From the cell containing the given text, extract its center point as [x, y] coordinate. 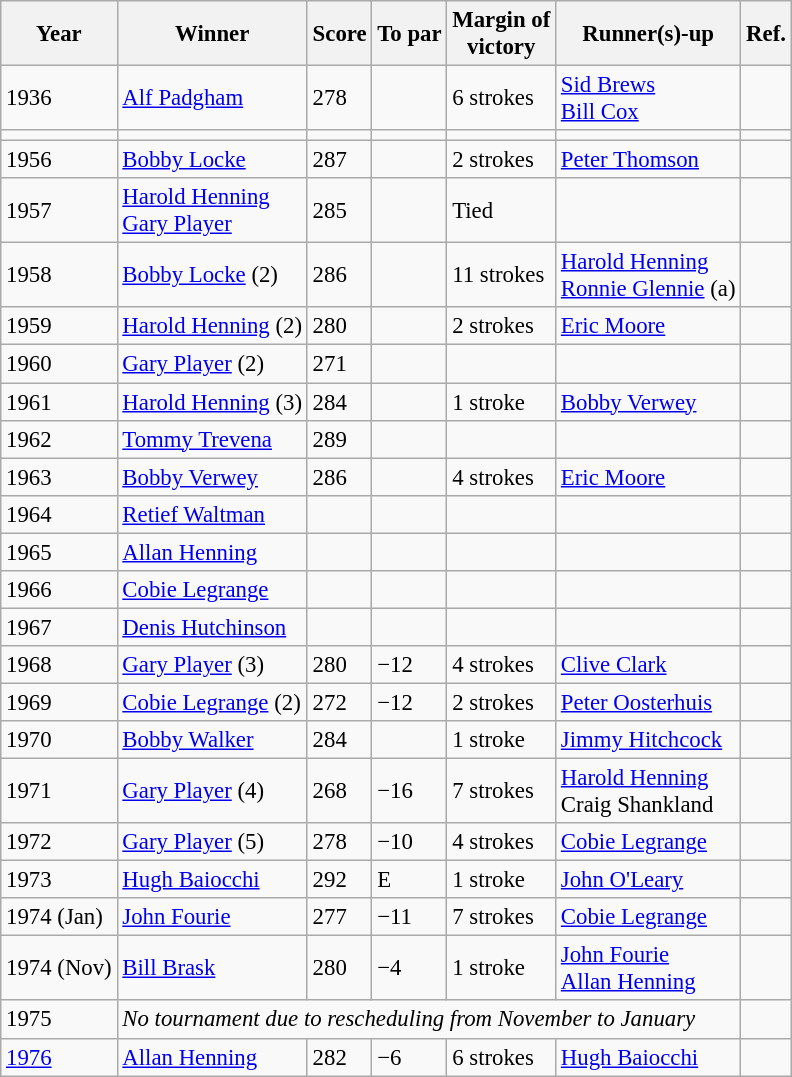
−10 [410, 842]
Retief Waltman [212, 514]
1960 [59, 364]
Runner(s)-up [648, 34]
1964 [59, 514]
282 [340, 1057]
1968 [59, 665]
1967 [59, 627]
1970 [59, 740]
−16 [410, 792]
1958 [59, 276]
Harold Henning Craig Shankland [648, 792]
No tournament due to rescheduling from November to January [429, 1020]
Tied [502, 210]
1973 [59, 880]
Gary Player (5) [212, 842]
Score [340, 34]
Bobby Locke (2) [212, 276]
Clive Clark [648, 665]
1961 [59, 402]
11 strokes [502, 276]
To par [410, 34]
Bobby Locke [212, 160]
1965 [59, 552]
1966 [59, 590]
1957 [59, 210]
Alf Padgham [212, 98]
271 [340, 364]
Tommy Trevena [212, 439]
277 [340, 917]
Peter Thomson [648, 160]
272 [340, 702]
289 [340, 439]
Cobie Legrange (2) [212, 702]
John Fourie Allan Henning [648, 968]
1962 [59, 439]
Margin ofvictory [502, 34]
E [410, 880]
1956 [59, 160]
John Fourie [212, 917]
Winner [212, 34]
Bill Brask [212, 968]
Gary Player (3) [212, 665]
1972 [59, 842]
Harold Henning (2) [212, 327]
1959 [59, 327]
Peter Oosterhuis [648, 702]
John O'Leary [648, 880]
1936 [59, 98]
1974 (Nov) [59, 968]
Sid Brews Bill Cox [648, 98]
1969 [59, 702]
Harold Henning (3) [212, 402]
Bobby Walker [212, 740]
287 [340, 160]
Harold Henning Ronnie Glennie (a) [648, 276]
1974 (Jan) [59, 917]
Jimmy Hitchcock [648, 740]
292 [340, 880]
Gary Player (2) [212, 364]
−4 [410, 968]
Ref. [766, 34]
−6 [410, 1057]
285 [340, 210]
1976 [59, 1057]
1975 [59, 1020]
Year [59, 34]
1963 [59, 477]
−11 [410, 917]
Denis Hutchinson [212, 627]
Harold Henning Gary Player [212, 210]
1971 [59, 792]
Gary Player (4) [212, 792]
268 [340, 792]
